Return [x, y] of the center of cell containing provided text 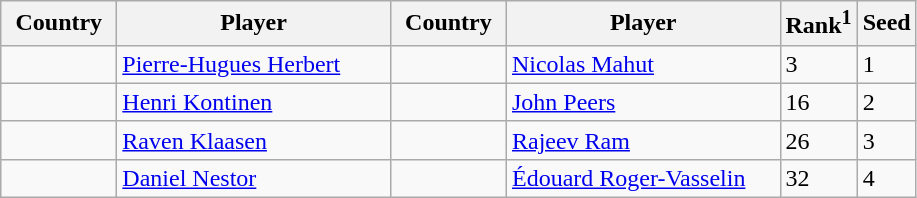
Raven Klaasen [254, 140]
1 [886, 64]
Pierre-Hugues Herbert [254, 64]
Daniel Nestor [254, 178]
2 [886, 102]
Rajeev Ram [643, 140]
Nicolas Mahut [643, 64]
Seed [886, 24]
Henri Kontinen [254, 102]
26 [818, 140]
John Peers [643, 102]
Édouard Roger-Vasselin [643, 178]
16 [818, 102]
32 [818, 178]
4 [886, 178]
Rank1 [818, 24]
